For the text-containing cell, return its midpoint in (x, y) coordinate format. 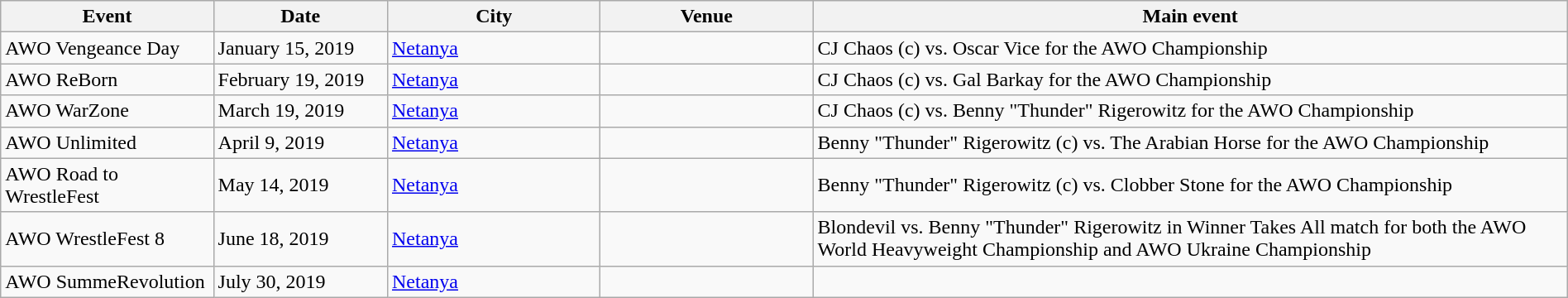
AWO Unlimited (108, 142)
AWO SummeRevolution (108, 281)
February 19, 2019 (300, 79)
AWO WrestleFest 8 (108, 238)
March 19, 2019 (300, 111)
City (493, 17)
AWO ReBorn (108, 79)
January 15, 2019 (300, 48)
CJ Chaos (c) vs. Oscar Vice for the AWO Championship (1190, 48)
June 18, 2019 (300, 238)
Benny "Thunder" Rigerowitz (c) vs. Clobber Stone for the AWO Championship (1190, 185)
April 9, 2019 (300, 142)
AWO Road to WrestleFest (108, 185)
Main event (1190, 17)
AWO Vengeance Day (108, 48)
CJ Chaos (c) vs. Gal Barkay for the AWO Championship (1190, 79)
Venue (706, 17)
May 14, 2019 (300, 185)
AWO WarZone (108, 111)
Event (108, 17)
Blondevil vs. Benny "Thunder" Rigerowitz in Winner Takes All match for both the AWO World Heavyweight Championship and AWO Ukraine Championship (1190, 238)
July 30, 2019 (300, 281)
Benny "Thunder" Rigerowitz (c) vs. The Arabian Horse for the AWO Championship (1190, 142)
Date (300, 17)
CJ Chaos (c) vs. Benny "Thunder" Rigerowitz for the AWO Championship (1190, 111)
